Detect which cell encompasses the target text, then output its [X, Y] center coordinate. 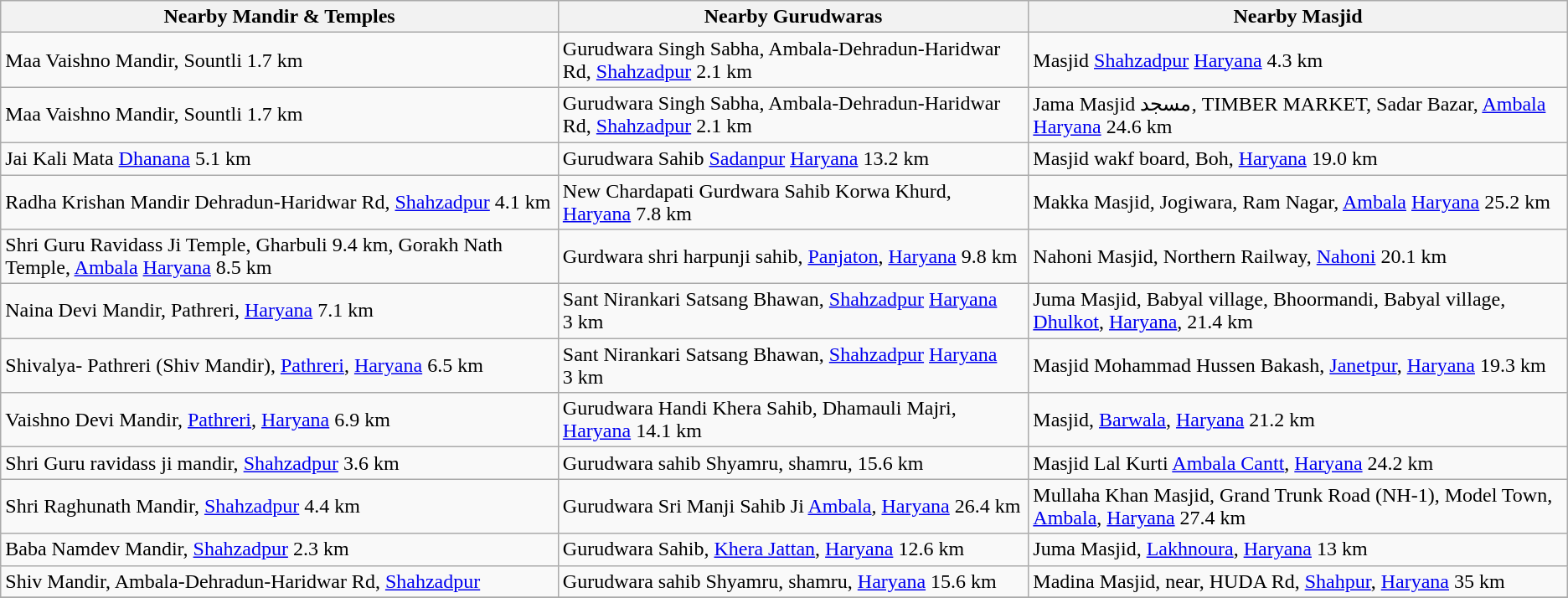
Nearby Gurudwaras [792, 17]
Masjid wakf board, Boh, Haryana 19.0 km [1298, 158]
Shri Raghunath Mandir, Shahzadpur 4.4 km [280, 506]
Gurdwara shri harpunji sahib, Panjaton, Haryana 9.8 km [792, 256]
Juma Masjid, Lakhnoura, Haryana 13 km [1298, 549]
Gurudwara Sahib Sadanpur Haryana 13.2 km [792, 158]
Madina Masjid, near, HUDA Rd, Shahpur, Haryana 35 km [1298, 581]
Gurudwara Sri Manji Sahib Ji Ambala, Haryana 26.4 km [792, 506]
Masjid Shahzadpur Haryana 4.3 km [1298, 60]
Shri Guru ravidass ji mandir, Shahzadpur 3.6 km [280, 463]
Masjid Lal Kurti Ambala Cantt, Haryana 24.2 km [1298, 463]
Jama Masjid مسجد, TIMBER MARKET, Sadar Bazar, Ambala Haryana 24.6 km [1298, 116]
Masjid Mohammad Hussen Bakash, Janetpur, Haryana 19.3 km [1298, 365]
Masjid, Barwala, Haryana 21.2 km [1298, 420]
New Chardapati Gurdwara Sahib Korwa Khurd, Haryana 7.8 km [792, 201]
Baba Namdev Mandir, Shahzadpur 2.3 km [280, 549]
Nearby Masjid [1298, 17]
Mullaha Khan Masjid, Grand Trunk Road (NH-1), Model Town, Ambala, Haryana 27.4 km [1298, 506]
Shiv Mandir, Ambala-Dehradun-Haridwar Rd, Shahzadpur [280, 581]
Shivalya- Pathreri (Shiv Mandir), Pathreri, Haryana 6.5 km [280, 365]
Nahoni Masjid, Northern Railway, Nahoni 20.1 km [1298, 256]
Makka Masjid, Jogiwara, Ram Nagar, Ambala Haryana 25.2 km [1298, 201]
Vaishno Devi Mandir, Pathreri, Haryana 6.9 km [280, 420]
Gurudwara Sahib, Khera Jattan, Haryana 12.6 km [792, 549]
Gurudwara Handi Khera Sahib, Dhamauli Majri, Haryana 14.1 km [792, 420]
Shri Guru Ravidass Ji Temple, Gharbuli 9.4 km, Gorakh Nath Temple, Ambala Haryana 8.5 km [280, 256]
Jai Kali Mata Dhanana 5.1 km [280, 158]
Nearby Mandir & Temples [280, 17]
Gurudwara sahib Shyamru, shamru, 15.6 km [792, 463]
Radha Krishan Mandir Dehradun-Haridwar Rd, Shahzadpur 4.1 km [280, 201]
Naina Devi Mandir, Pathreri, Haryana 7.1 km [280, 312]
Gurudwara sahib Shyamru, shamru, Haryana 15.6 km [792, 581]
Juma Masjid, Babyal village, Bhoormandi, Babyal village, Dhulkot, Haryana, 21.4 km [1298, 312]
